From the cell containing the given text, extract its center point as (x, y) coordinate. 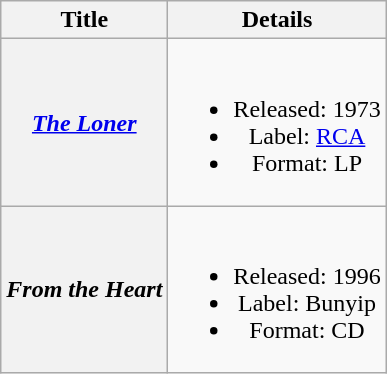
Details (277, 20)
Released: 1973Label: RCAFormat: LP (277, 122)
Released: 1996Label: BunyipFormat: CD (277, 290)
Title (84, 20)
The Loner (84, 122)
From the Heart (84, 290)
